Locate the cell with the specified text and output its [x, y] center coordinate. 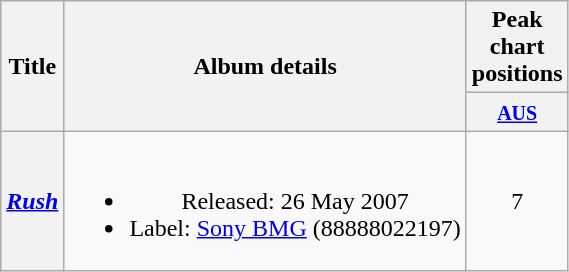
AUS [517, 112]
Album details [265, 66]
Peak chart positions [517, 47]
Title [32, 66]
Released: 26 May 2007Label: Sony BMG (88888022197) [265, 201]
Rush [32, 201]
7 [517, 201]
